Capture the cell that displays the provided text and extract its [x, y] central coordinate. 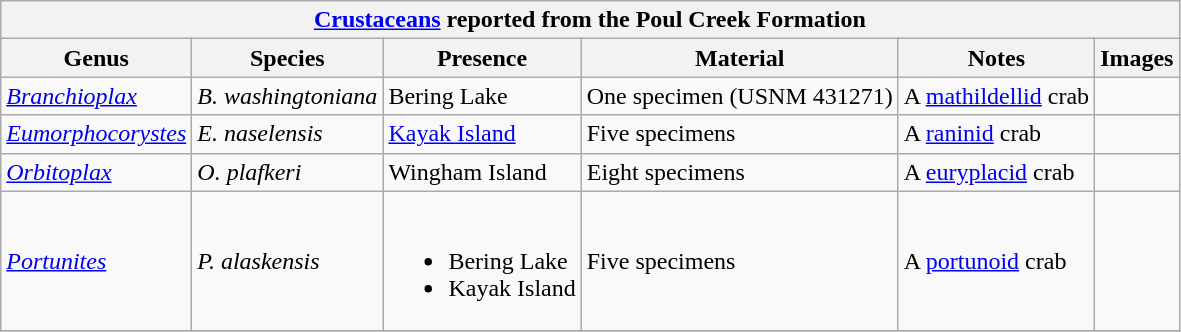
B. washingtoniana [288, 96]
Eumorphocorystes [96, 134]
Bering LakeKayak Island [482, 261]
Material [740, 58]
A mathildellid crab [996, 96]
Presence [482, 58]
A portunoid crab [996, 261]
E. naselensis [288, 134]
Orbitoplax [96, 172]
A euryplacid crab [996, 172]
Notes [996, 58]
Images [1137, 58]
O. plafkeri [288, 172]
Kayak Island [482, 134]
P. alaskensis [288, 261]
Species [288, 58]
Eight specimens [740, 172]
A raninid crab [996, 134]
Crustaceans reported from the Poul Creek Formation [590, 20]
Branchioplax [96, 96]
Genus [96, 58]
Wingham Island [482, 172]
Portunites [96, 261]
One specimen (USNM 431271) [740, 96]
Bering Lake [482, 96]
